For the text-containing cell, return its midpoint in [x, y] coordinate format. 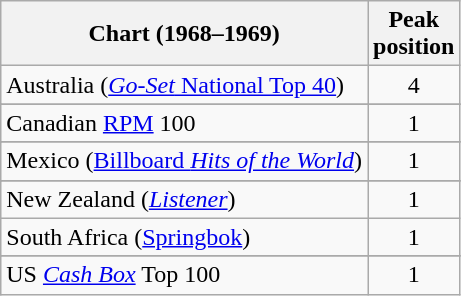
4 [414, 85]
Mexico (Billboard Hits of the World) [184, 161]
Peakposition [414, 34]
South Africa (Springbok) [184, 237]
Chart (1968–1969) [184, 34]
US Cash Box Top 100 [184, 275]
Canadian RPM 100 [184, 123]
New Zealand (Listener) [184, 199]
Australia (Go-Set National Top 40) [184, 85]
